Provide the [x, y] coordinate of the cell's center where the given text is located.  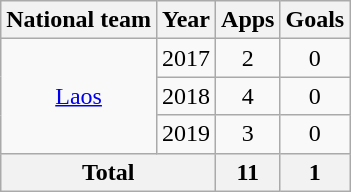
1 [315, 172]
Goals [315, 20]
Year [186, 20]
2018 [186, 96]
11 [248, 172]
4 [248, 96]
2019 [186, 134]
Total [108, 172]
2017 [186, 58]
National team [79, 20]
2 [248, 58]
3 [248, 134]
Laos [79, 96]
Apps [248, 20]
